Pinpoint the cell where the given text exists, returning its [X, Y] midpoint coordinate. 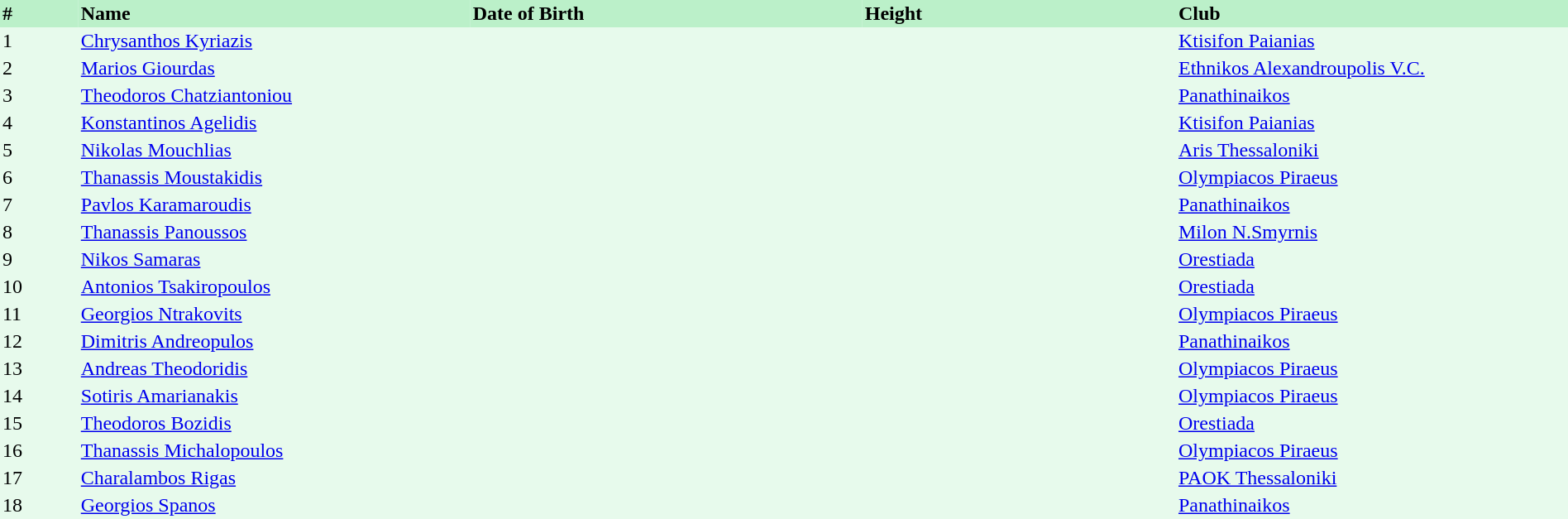
Sotiris Amarianakis [275, 396]
Ethnikos Alexandroupolis V.C. [1372, 68]
13 [40, 369]
PAOK Thessaloniki [1372, 478]
9 [40, 260]
Thanassis Moustakidis [275, 177]
Thanassis Michalopoulos [275, 450]
Charalambos Rigas [275, 478]
Georgios Spanos [275, 505]
Nikolas Mouchlias [275, 151]
14 [40, 396]
Theodoros Bozidis [275, 424]
6 [40, 177]
2 [40, 68]
Aris Thessaloniki [1372, 151]
Chrysanthos Kyriazis [275, 41]
Milon N.Smyrnis [1372, 232]
Thanassis Panoussos [275, 232]
16 [40, 450]
7 [40, 205]
Dimitris Andreopulos [275, 341]
Club [1372, 13]
12 [40, 341]
17 [40, 478]
Konstantinos Agelidis [275, 123]
Name [275, 13]
3 [40, 96]
Antonios Tsakiropoulos [275, 286]
Pavlos Karamaroudis [275, 205]
11 [40, 315]
Marios Giourdas [275, 68]
4 [40, 123]
8 [40, 232]
Date of Birth [667, 13]
15 [40, 424]
18 [40, 505]
10 [40, 286]
# [40, 13]
Georgios Ntrakovits [275, 315]
Height [1019, 13]
5 [40, 151]
1 [40, 41]
Andreas Theodoridis [275, 369]
Nikos Samaras [275, 260]
Theodoros Chatziantoniou [275, 96]
